Identify which cell holds the provided text, then report its [X, Y] central coordinate. 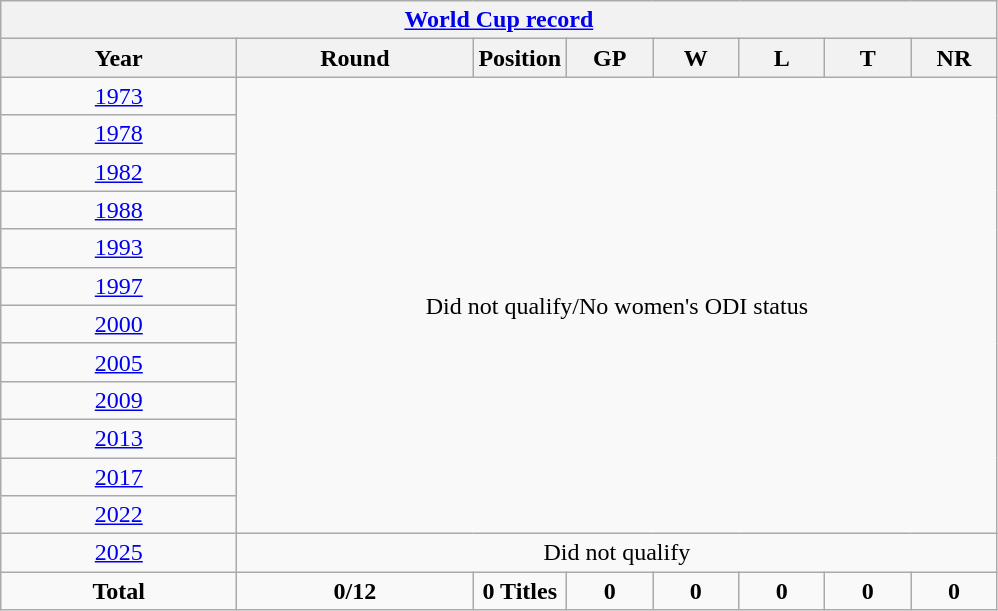
Did not qualify/No women's ODI status [617, 306]
1993 [119, 248]
1978 [119, 134]
L [782, 58]
2022 [119, 515]
2025 [119, 553]
W [696, 58]
Round [355, 58]
1988 [119, 210]
1982 [119, 172]
World Cup record [499, 20]
2005 [119, 362]
1997 [119, 286]
2013 [119, 438]
Did not qualify [617, 553]
2017 [119, 477]
1973 [119, 96]
GP [610, 58]
2000 [119, 324]
0/12 [355, 591]
Position [520, 58]
Year [119, 58]
NR [954, 58]
0 Titles [520, 591]
Total [119, 591]
T [868, 58]
2009 [119, 400]
